Provide the (x, y) coordinate of the cell's center where the given text is located.  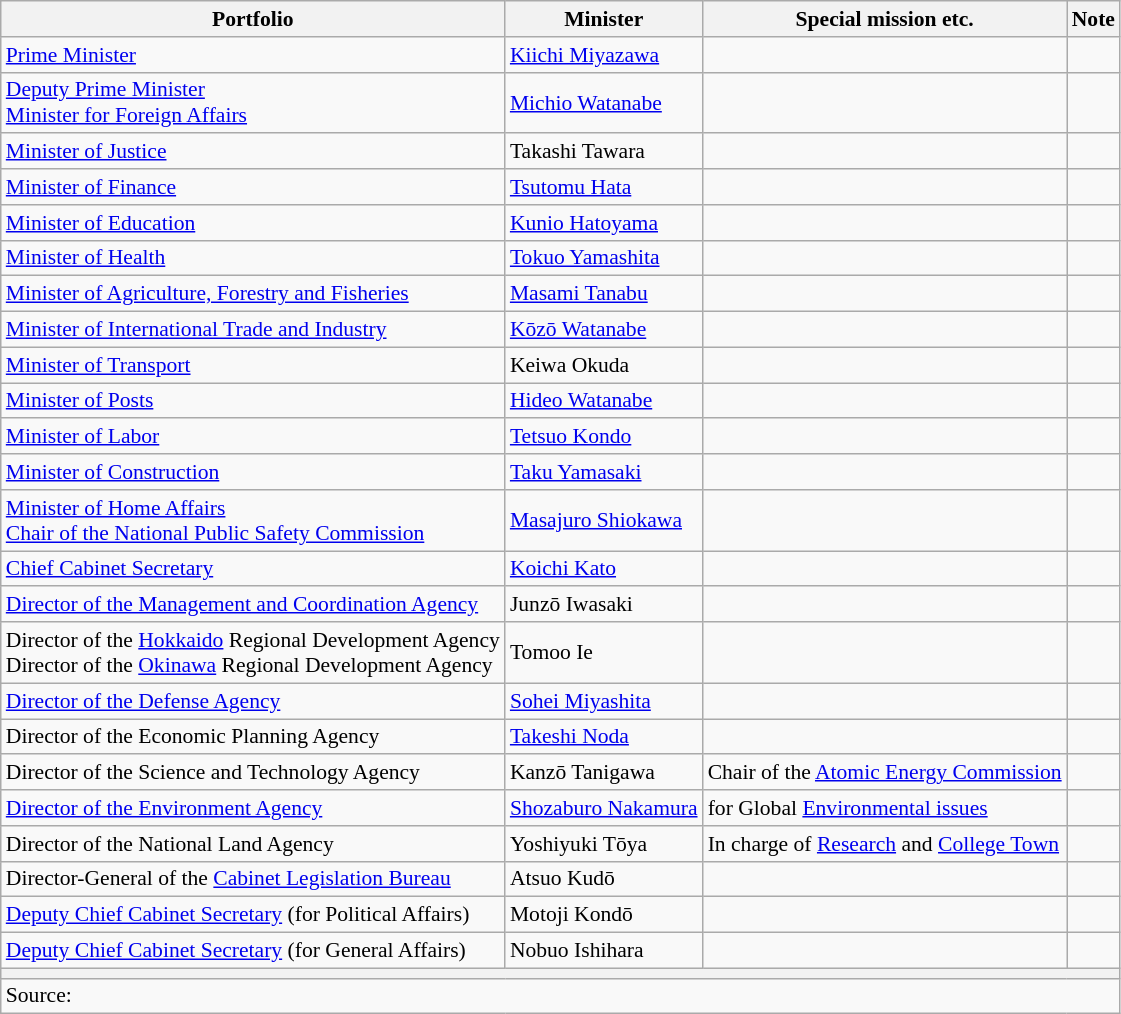
Minister of Home AffairsChair of the National Public Safety Commission (253, 520)
Director of the Science and Technology Agency (253, 773)
Takeshi Noda (604, 737)
Sohei Miyashita (604, 701)
Minister of Education (253, 223)
Michio Watanabe (604, 102)
Tsutomu Hata (604, 187)
Koichi Kato (604, 569)
Deputy Chief Cabinet Secretary (for Political Affairs) (253, 915)
Shozaburo Nakamura (604, 808)
Prime Minister (253, 55)
Chief Cabinet Secretary (253, 569)
Minister of Labor (253, 437)
Minister of Posts (253, 401)
Minister of Construction (253, 472)
Director of the Defense Agency (253, 701)
In charge of Research and College Town (885, 844)
Minister of Health (253, 258)
Motoji Kondō (604, 915)
Tokuo Yamashita (604, 258)
Deputy Prime MinisterMinister for Foreign Affairs (253, 102)
Kunio Hatoyama (604, 223)
Note (1094, 19)
Tetsuo Kondo (604, 437)
Masami Tanabu (604, 294)
Kōzō Watanabe (604, 330)
Portfolio (253, 19)
Nobuo Ishihara (604, 951)
Atsuo Kudō (604, 879)
Director of the Hokkaido Regional Development AgencyDirector of the Okinawa Regional Development Agency (253, 652)
Junzō Iwasaki (604, 605)
Yoshiyuki Tōya (604, 844)
Taku Yamasaki (604, 472)
Kanzō Tanigawa (604, 773)
for Global Environmental issues (885, 808)
Hideo Watanabe (604, 401)
Deputy Chief Cabinet Secretary (for General Affairs) (253, 951)
Kiichi Miyazawa (604, 55)
Source: (560, 996)
Minister of Justice (253, 152)
Chair of the Atomic Energy Commission (885, 773)
Minister of Agriculture, Forestry and Fisheries (253, 294)
Masajuro Shiokawa (604, 520)
Minister (604, 19)
Keiwa Okuda (604, 365)
Minister of Finance (253, 187)
Director-General of the Cabinet Legislation Bureau (253, 879)
Director of the Management and Coordination Agency (253, 605)
Minister of International Trade and Industry (253, 330)
Director of the Environment Agency (253, 808)
Tomoo Ie (604, 652)
Director of the Economic Planning Agency (253, 737)
Takashi Tawara (604, 152)
Minister of Transport (253, 365)
Special mission etc. (885, 19)
Director of the National Land Agency (253, 844)
